Return (X, Y) of the center of cell containing provided text 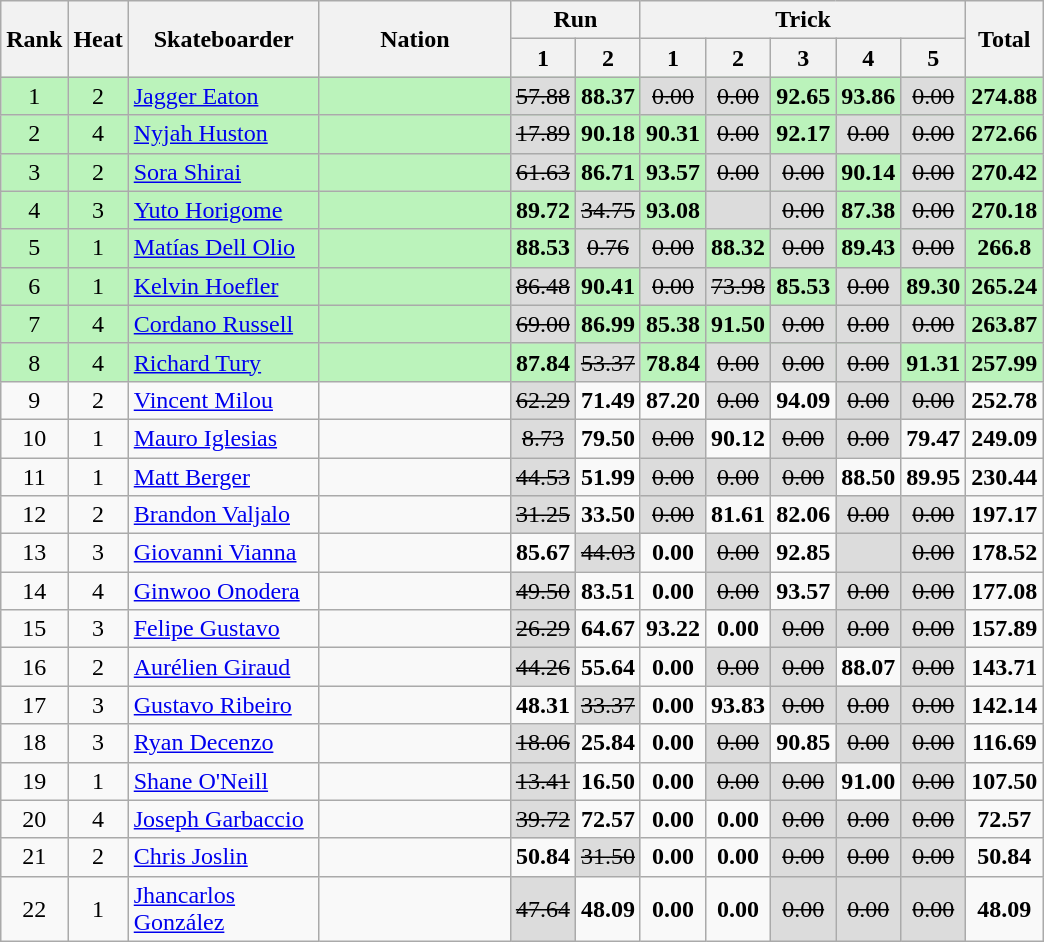
91.31 (934, 362)
51.99 (608, 477)
85.67 (542, 553)
82.06 (804, 515)
17.89 (542, 134)
93.86 (868, 96)
249.09 (1004, 438)
Brandon Valjalo (224, 515)
91.00 (868, 781)
90.14 (868, 172)
Shane O'Neill (224, 781)
34.75 (608, 210)
89.72 (542, 210)
9 (34, 400)
197.17 (1004, 515)
Total (1004, 39)
88.37 (608, 96)
Kelvin Hoefler (224, 286)
89.43 (868, 248)
89.95 (934, 477)
86.99 (608, 324)
78.84 (672, 362)
Cordano Russell (224, 324)
64.67 (608, 629)
177.08 (1004, 591)
88.32 (738, 248)
73.98 (738, 286)
Giovanni Vianna (224, 553)
0.76 (608, 248)
257.99 (1004, 362)
Skateboarder (224, 39)
69.00 (542, 324)
Matt Berger (224, 477)
270.42 (1004, 172)
71.49 (608, 400)
107.50 (1004, 781)
10 (34, 438)
90.31 (672, 134)
Sora Shirai (224, 172)
Jagger Eaton (224, 96)
274.88 (1004, 96)
272.66 (1004, 134)
Heat (98, 39)
252.78 (1004, 400)
79.47 (934, 438)
178.52 (1004, 553)
Gustavo Ribeiro (224, 705)
Joseph Garbaccio (224, 819)
31.25 (542, 515)
86.71 (608, 172)
14 (34, 591)
Rank (34, 39)
92.17 (804, 134)
90.12 (738, 438)
91.50 (738, 324)
90.18 (608, 134)
16.50 (608, 781)
Ryan Decenzo (224, 743)
61.63 (542, 172)
17 (34, 705)
31.50 (608, 857)
263.87 (1004, 324)
12 (34, 515)
143.71 (1004, 667)
6 (34, 286)
Trick (802, 20)
20 (34, 819)
87.84 (542, 362)
21 (34, 857)
18.06 (542, 743)
266.8 (1004, 248)
19 (34, 781)
55.64 (608, 667)
15 (34, 629)
90.41 (608, 286)
53.37 (608, 362)
85.53 (804, 286)
13.41 (542, 781)
92.65 (804, 96)
230.44 (1004, 477)
25.84 (608, 743)
Nyjah Huston (224, 134)
33.50 (608, 515)
116.69 (1004, 743)
Aurélien Giraud (224, 667)
Run (575, 20)
142.14 (1004, 705)
81.61 (738, 515)
87.20 (672, 400)
33.37 (608, 705)
93.08 (672, 210)
Jhancarlos González (224, 908)
93.22 (672, 629)
62.29 (542, 400)
79.50 (608, 438)
8 (34, 362)
Richard Tury (224, 362)
83.51 (608, 591)
47.64 (542, 908)
Ginwoo Onodera (224, 591)
93.83 (738, 705)
157.89 (1004, 629)
Vincent Milou (224, 400)
44.03 (608, 553)
18 (34, 743)
39.72 (542, 819)
Nation (414, 39)
8.73 (542, 438)
57.88 (542, 96)
94.09 (804, 400)
85.38 (672, 324)
16 (34, 667)
Chris Joslin (224, 857)
89.30 (934, 286)
Mauro Iglesias (224, 438)
44.26 (542, 667)
87.38 (868, 210)
26.29 (542, 629)
90.85 (804, 743)
48.31 (542, 705)
88.50 (868, 477)
92.85 (804, 553)
7 (34, 324)
44.53 (542, 477)
13 (34, 553)
11 (34, 477)
Felipe Gustavo (224, 629)
Matías Dell Olio (224, 248)
49.50 (542, 591)
Yuto Horigome (224, 210)
88.07 (868, 667)
22 (34, 908)
270.18 (1004, 210)
265.24 (1004, 286)
88.53 (542, 248)
86.48 (542, 286)
